Detect which cell encompasses the target text, then output its (X, Y) center coordinate. 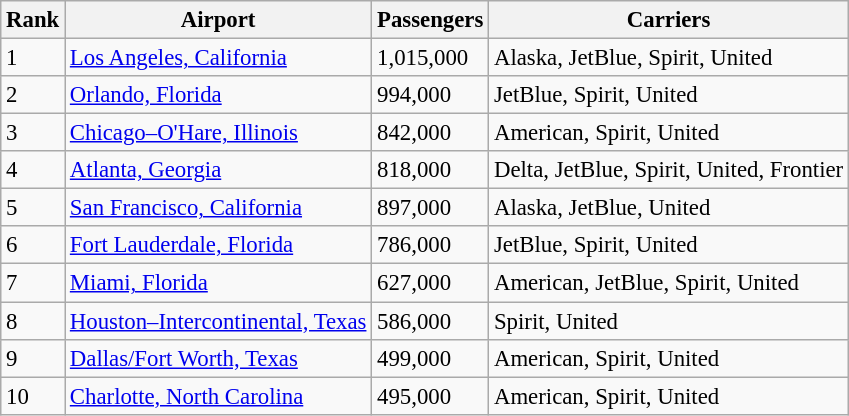
627,000 (430, 283)
Carriers (669, 20)
499,000 (430, 358)
1,015,000 (430, 58)
Passengers (430, 20)
5 (33, 208)
Alaska, JetBlue, Spirit, United (669, 58)
Miami, Florida (218, 283)
842,000 (430, 133)
Alaska, JetBlue, United (669, 208)
495,000 (430, 396)
Fort Lauderdale, Florida (218, 245)
Chicago–O'Hare, Illinois (218, 133)
Los Angeles, California (218, 58)
3 (33, 133)
994,000 (430, 95)
897,000 (430, 208)
8 (33, 321)
7 (33, 283)
Charlotte, North Carolina (218, 396)
9 (33, 358)
Dallas/Fort Worth, Texas (218, 358)
Airport (218, 20)
Atlanta, Georgia (218, 170)
Delta, JetBlue, Spirit, United, Frontier (669, 170)
Orlando, Florida (218, 95)
4 (33, 170)
American, JetBlue, Spirit, United (669, 283)
Spirit, United (669, 321)
786,000 (430, 245)
6 (33, 245)
586,000 (430, 321)
10 (33, 396)
Houston–Intercontinental, Texas (218, 321)
San Francisco, California (218, 208)
Rank (33, 20)
818,000 (430, 170)
2 (33, 95)
1 (33, 58)
